Scan for the cell matching the given text and deliver its (X, Y) coordinate at center. 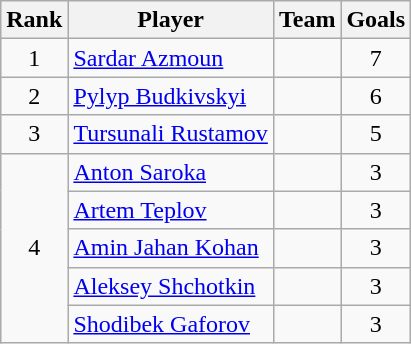
Pylyp Budkivskyi (171, 96)
Anton Saroka (171, 172)
Shodibek Gaforov (171, 324)
6 (376, 96)
Team (307, 20)
Goals (376, 20)
1 (34, 58)
2 (34, 96)
7 (376, 58)
5 (376, 134)
Amin Jahan Kohan (171, 248)
4 (34, 248)
Tursunali Rustamov (171, 134)
Sardar Azmoun (171, 58)
Artem Teplov (171, 210)
Player (171, 20)
Aleksey Shchotkin (171, 286)
Rank (34, 20)
